Find where the given text appears and provide that cell's center as [x, y] coordinate. 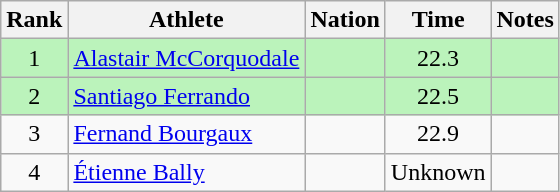
Notes [525, 20]
2 [34, 96]
22.3 [438, 58]
Santiago Ferrando [186, 96]
Athlete [186, 20]
Alastair McCorquodale [186, 58]
22.9 [438, 134]
3 [34, 134]
Rank [34, 20]
4 [34, 172]
Étienne Bally [186, 172]
Fernand Bourgaux [186, 134]
Unknown [438, 172]
Time [438, 20]
Nation [345, 20]
22.5 [438, 96]
1 [34, 58]
